Detect which cell encompasses the target text, then output its (x, y) center coordinate. 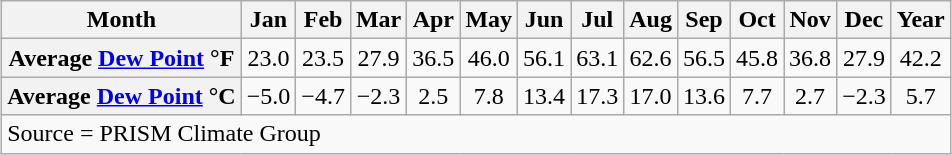
May (489, 20)
Average Dew Point °F (122, 58)
17.0 (651, 96)
23.5 (324, 58)
Dec (864, 20)
46.0 (489, 58)
Month (122, 20)
Sep (704, 20)
Year (920, 20)
Apr (434, 20)
Nov (810, 20)
2.5 (434, 96)
23.0 (268, 58)
62.6 (651, 58)
13.4 (544, 96)
17.3 (598, 96)
Aug (651, 20)
2.7 (810, 96)
Source = PRISM Climate Group (476, 134)
−4.7 (324, 96)
36.8 (810, 58)
Jul (598, 20)
36.5 (434, 58)
Jan (268, 20)
5.7 (920, 96)
7.8 (489, 96)
Feb (324, 20)
63.1 (598, 58)
−5.0 (268, 96)
45.8 (758, 58)
Average Dew Point °C (122, 96)
Oct (758, 20)
13.6 (704, 96)
Mar (378, 20)
56.1 (544, 58)
7.7 (758, 96)
Jun (544, 20)
56.5 (704, 58)
42.2 (920, 58)
